Search for the cell housing the specified text and yield its (X, Y) center coordinate. 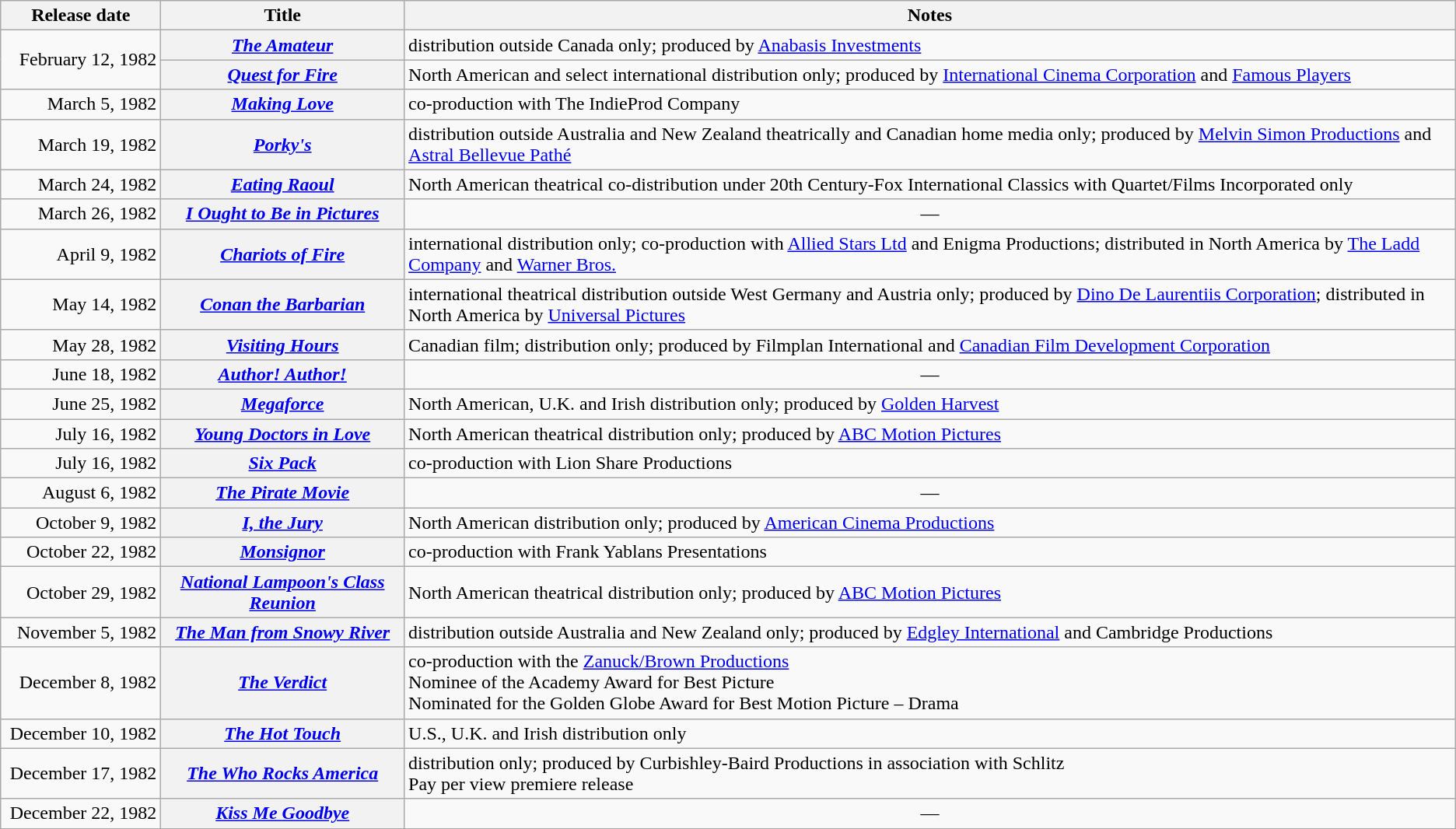
December 8, 1982 (81, 683)
Porky's (283, 145)
The Pirate Movie (283, 493)
March 26, 1982 (81, 214)
December 10, 1982 (81, 733)
North American theatrical co-distribution under 20th Century-Fox International Classics with Quartet/Films Incorporated only (930, 184)
May 28, 1982 (81, 345)
North American and select international distribution only; produced by International Cinema Corporation and Famous Players (930, 75)
Chariots of Fire (283, 254)
August 6, 1982 (81, 493)
North American distribution only; produced by American Cinema Productions (930, 523)
distribution outside Canada only; produced by Anabasis Investments (930, 45)
The Hot Touch (283, 733)
May 14, 1982 (81, 305)
October 9, 1982 (81, 523)
Megaforce (283, 404)
National Lampoon's Class Reunion (283, 593)
I Ought to Be in Pictures (283, 214)
March 19, 1982 (81, 145)
October 22, 1982 (81, 552)
I, the Jury (283, 523)
December 17, 1982 (81, 773)
Making Love (283, 104)
November 5, 1982 (81, 632)
The Verdict (283, 683)
The Man from Snowy River (283, 632)
The Who Rocks America (283, 773)
March 5, 1982 (81, 104)
Eating Raoul (283, 184)
Six Pack (283, 463)
June 25, 1982 (81, 404)
June 18, 1982 (81, 374)
Canadian film; distribution only; produced by Filmplan International and Canadian Film Development Corporation (930, 345)
April 9, 1982 (81, 254)
co-production with The IndieProd Company (930, 104)
Quest for Fire (283, 75)
Visiting Hours (283, 345)
distribution only; produced by Curbishley-Baird Productions in association with SchlitzPay per view premiere release (930, 773)
co-production with Lion Share Productions (930, 463)
North American, U.K. and Irish distribution only; produced by Golden Harvest (930, 404)
Author! Author! (283, 374)
U.S., U.K. and Irish distribution only (930, 733)
co-production with Frank Yablans Presentations (930, 552)
October 29, 1982 (81, 593)
December 22, 1982 (81, 813)
Young Doctors in Love (283, 433)
Conan the Barbarian (283, 305)
February 12, 1982 (81, 60)
Monsignor (283, 552)
Kiss Me Goodbye (283, 813)
Notes (930, 16)
Release date (81, 16)
distribution outside Australia and New Zealand only; produced by Edgley International and Cambridge Productions (930, 632)
The Amateur (283, 45)
March 24, 1982 (81, 184)
Title (283, 16)
